Provide the (x, y) coordinate of the cell's center where the given text is located.  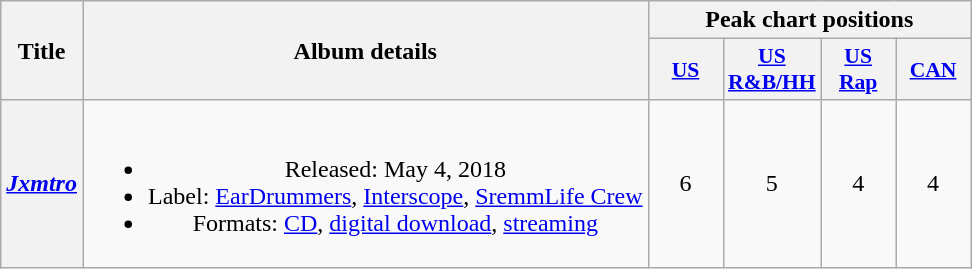
CAN (934, 70)
Jxmtro (42, 184)
US (686, 70)
USRap (858, 70)
Title (42, 50)
Released: May 4, 2018Label: EarDrummers, Interscope, SremmLife CrewFormats: CD, digital download, streaming (365, 184)
6 (686, 184)
5 (772, 184)
USR&B/HH (772, 70)
Album details (365, 50)
Peak chart positions (809, 20)
